Return (X, Y) of the center of cell containing provided text 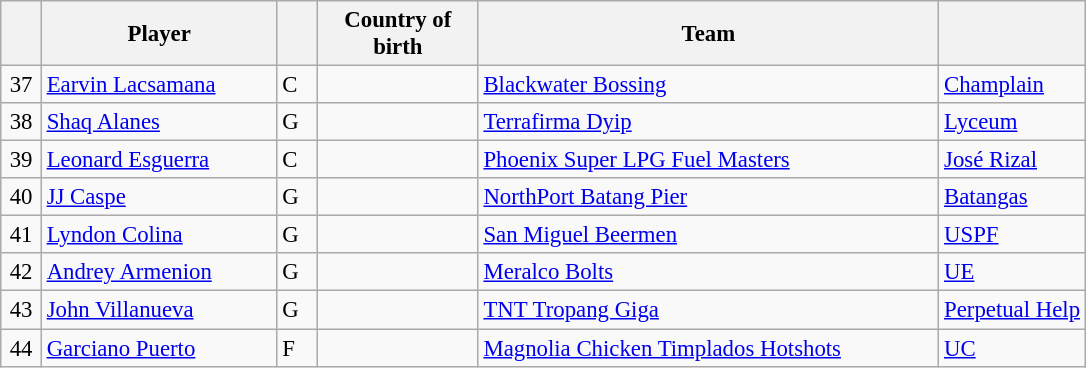
Country of birth (398, 34)
Garciano Puerto (159, 348)
41 (22, 235)
Andrey Armenion (159, 273)
Blackwater Bossing (708, 85)
NorthPort Batang Pier (708, 197)
Shaq Alanes (159, 122)
37 (22, 85)
San Miguel Beermen (708, 235)
John Villanueva (159, 310)
Perpetual Help (1012, 310)
Meralco Bolts (708, 273)
42 (22, 273)
USPF (1012, 235)
UE (1012, 273)
José Rizal (1012, 160)
Champlain (1012, 85)
Batangas (1012, 197)
38 (22, 122)
TNT Tropang Giga (708, 310)
UC (1012, 348)
Magnolia Chicken Timplados Hotshots (708, 348)
Leonard Esguerra (159, 160)
JJ Caspe (159, 197)
Player (159, 34)
39 (22, 160)
Lyceum (1012, 122)
44 (22, 348)
F (298, 348)
Lyndon Colina (159, 235)
Phoenix Super LPG Fuel Masters (708, 160)
40 (22, 197)
43 (22, 310)
Terrafirma Dyip (708, 122)
Earvin Lacsamana (159, 85)
Team (708, 34)
